Provide the (X, Y) coordinate of the cell's center where the given text is located.  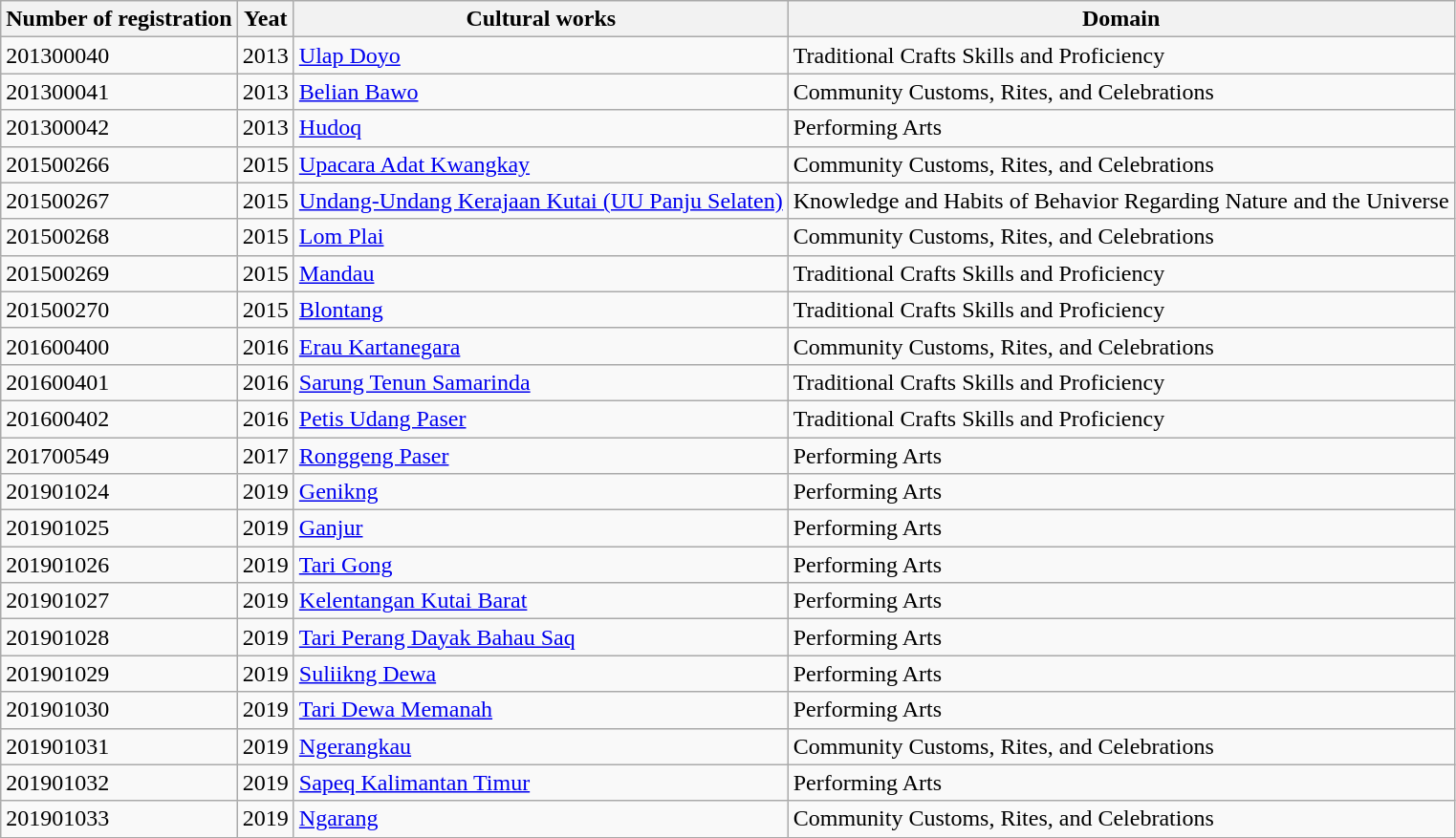
201500266 (119, 164)
201901029 (119, 674)
Suliikng Dewa (541, 674)
Upacara Adat Kwangkay (541, 164)
201700549 (119, 456)
Blontang (541, 310)
Cultural works (541, 19)
Sarung Tenun Samarinda (541, 382)
201901032 (119, 783)
201901033 (119, 819)
Yeat (266, 19)
201901028 (119, 637)
201300040 (119, 55)
Knowledge and Habits of Behavior Regarding Nature and the Universe (1120, 201)
Ronggeng Paser (541, 456)
201600401 (119, 382)
201300042 (119, 128)
Erau Kartanegara (541, 346)
201500270 (119, 310)
Undang-Undang Kerajaan Kutai (UU Panju Selaten) (541, 201)
201901027 (119, 601)
Hudoq (541, 128)
Kelentangan Kutai Barat (541, 601)
Number of registration (119, 19)
Sapeq Kalimantan Timur (541, 783)
201901030 (119, 710)
Ngerangkau (541, 746)
Belian Bawo (541, 92)
201901024 (119, 492)
201901026 (119, 565)
Ganjur (541, 528)
Petis Udang Paser (541, 419)
201300041 (119, 92)
Tari Perang Dayak Bahau Saq (541, 637)
Ngarang (541, 819)
201600402 (119, 419)
201500269 (119, 273)
Tari Gong (541, 565)
201901031 (119, 746)
201901025 (119, 528)
201500268 (119, 237)
201600400 (119, 346)
Lom Plai (541, 237)
Ulap Doyo (541, 55)
Domain (1120, 19)
Tari Dewa Memanah (541, 710)
2017 (266, 456)
201500267 (119, 201)
Mandau (541, 273)
Genikng (541, 492)
